Pinpoint the cell where the given text exists, returning its [x, y] midpoint coordinate. 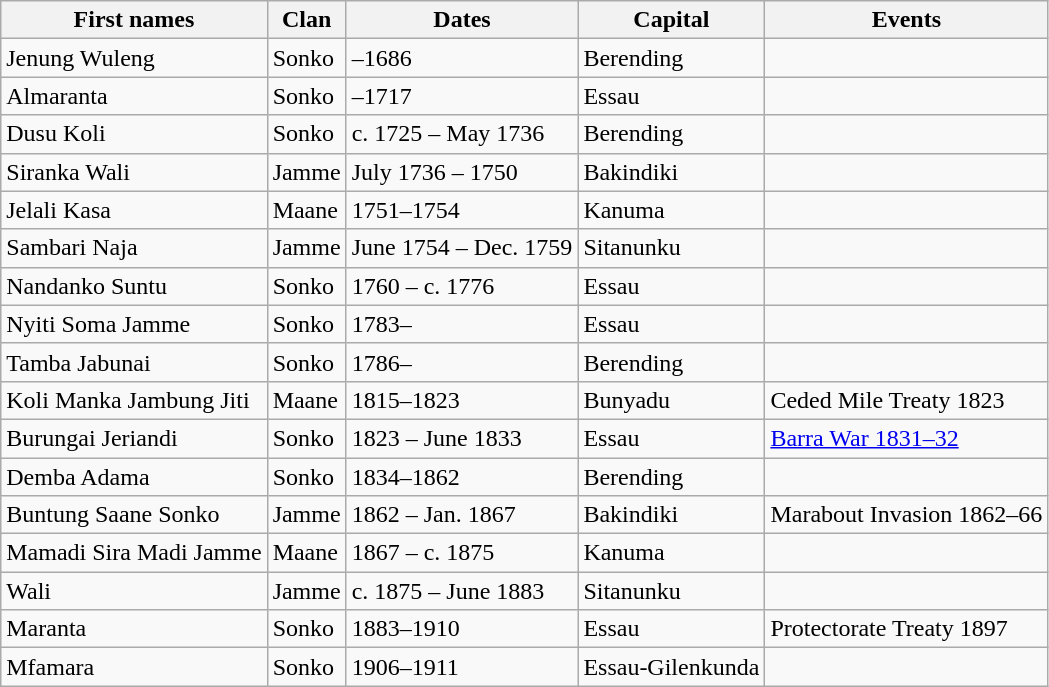
July 1736 – 1750 [462, 172]
Essau-Gilenkunda [672, 667]
Burungai Jeriandi [134, 438]
Clan [306, 20]
–1717 [462, 96]
Maranta [134, 629]
Sambari Naja [134, 248]
Marabout Invasion 1862–66 [906, 515]
1760 – c. 1776 [462, 286]
June 1754 – Dec. 1759 [462, 248]
c. 1875 – June 1883 [462, 591]
Jenung Wuleng [134, 58]
Ceded Mile Treaty 1823 [906, 400]
Buntung Saane Sonko [134, 515]
1834–1862 [462, 477]
Koli Manka Jambung Jiti [134, 400]
Capital [672, 20]
Nyiti Soma Jamme [134, 324]
Tamba Jabunai [134, 362]
1906–1911 [462, 667]
1862 – Jan. 1867 [462, 515]
1823 – June 1833 [462, 438]
1783– [462, 324]
Dusu Koli [134, 134]
Nandanko Suntu [134, 286]
Jelali Kasa [134, 210]
Bunyadu [672, 400]
Almaranta [134, 96]
Barra War 1831–32 [906, 438]
Events [906, 20]
1751–1754 [462, 210]
Dates [462, 20]
First names [134, 20]
1883–1910 [462, 629]
Siranka Wali [134, 172]
Protectorate Treaty 1897 [906, 629]
1815–1823 [462, 400]
c. 1725 – May 1736 [462, 134]
1786– [462, 362]
Wali [134, 591]
1867 – c. 1875 [462, 553]
Mamadi Sira Madi Jamme [134, 553]
Mfamara [134, 667]
–1686 [462, 58]
Demba Adama [134, 477]
